Provide the (X, Y) coordinate of the cell's center where the given text is located.  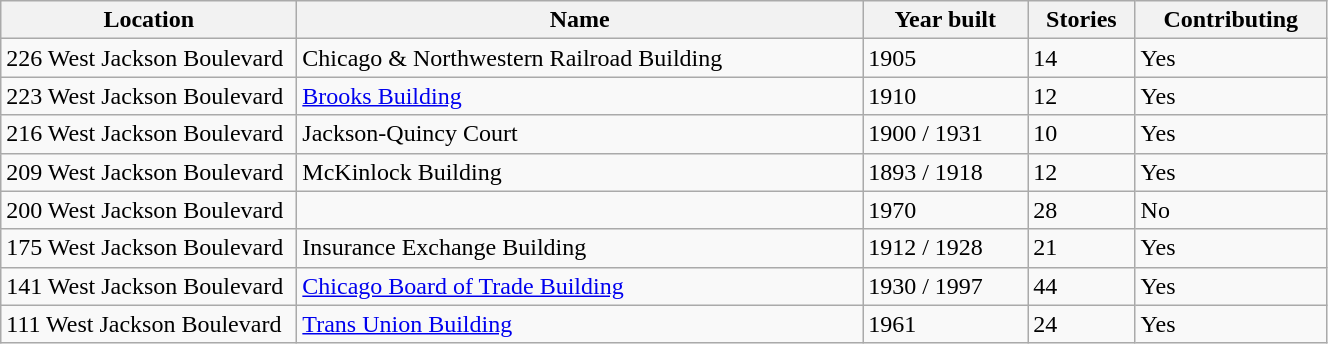
Year built (946, 20)
24 (1082, 324)
Brooks Building (580, 96)
21 (1082, 248)
Chicago Board of Trade Building (580, 286)
200 West Jackson Boulevard (149, 210)
Stories (1082, 20)
223 West Jackson Boulevard (149, 96)
111 West Jackson Boulevard (149, 324)
Insurance Exchange Building (580, 248)
No (1230, 210)
1900 / 1931 (946, 134)
1893 / 1918 (946, 172)
McKinlock Building (580, 172)
226 West Jackson Boulevard (149, 58)
28 (1082, 210)
Contributing (1230, 20)
141 West Jackson Boulevard (149, 286)
1970 (946, 210)
175 West Jackson Boulevard (149, 248)
1961 (946, 324)
Name (580, 20)
Trans Union Building (580, 324)
1905 (946, 58)
209 West Jackson Boulevard (149, 172)
Location (149, 20)
Jackson-Quincy Court (580, 134)
44 (1082, 286)
Chicago & Northwestern Railroad Building (580, 58)
14 (1082, 58)
10 (1082, 134)
1930 / 1997 (946, 286)
1910 (946, 96)
1912 / 1928 (946, 248)
216 West Jackson Boulevard (149, 134)
